From the cell containing the given text, extract its center point as (x, y) coordinate. 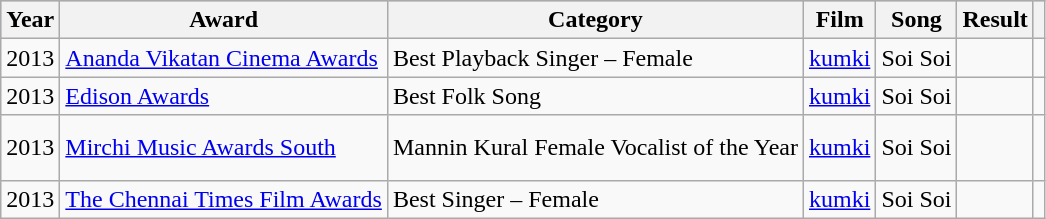
Category (595, 20)
Mannin Kural Female Vocalist of the Year (595, 148)
Ananda Vikatan Cinema Awards (224, 58)
Mirchi Music Awards South (224, 148)
Best Singer – Female (595, 199)
Best Folk Song (595, 96)
Edison Awards (224, 96)
Best Playback Singer – Female (595, 58)
Song (916, 20)
Award (224, 20)
Result (995, 20)
Year (30, 20)
The Chennai Times Film Awards (224, 199)
Film (839, 20)
